Return (X, Y) of the center of cell containing provided text 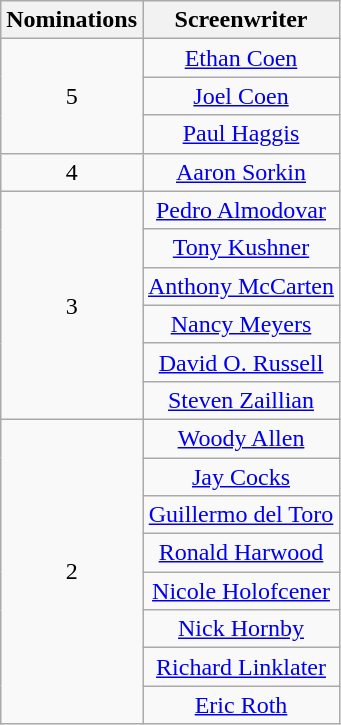
Screenwriter (240, 20)
Anthony McCarten (240, 286)
Ronald Harwood (240, 553)
Nicole Holofcener (240, 591)
Pedro Almodovar (240, 210)
Tony Kushner (240, 248)
Eric Roth (240, 705)
5 (72, 96)
Paul Haggis (240, 134)
2 (72, 571)
Aaron Sorkin (240, 172)
Ethan Coen (240, 58)
Joel Coen (240, 96)
Nick Hornby (240, 629)
Jay Cocks (240, 477)
3 (72, 305)
Woody Allen (240, 438)
Richard Linklater (240, 667)
Nominations (72, 20)
David O. Russell (240, 362)
Steven Zaillian (240, 400)
Nancy Meyers (240, 324)
4 (72, 172)
Guillermo del Toro (240, 515)
